Scan for the cell matching the given text and deliver its [x, y] coordinate at center. 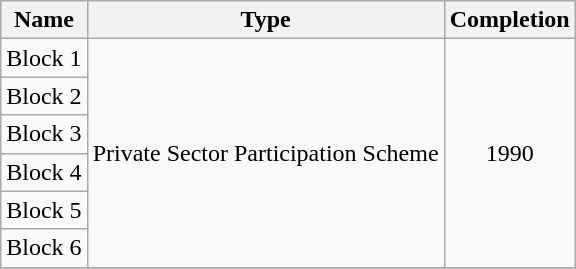
Block 4 [44, 172]
Type [266, 20]
Block 5 [44, 210]
Block 1 [44, 58]
Private Sector Participation Scheme [266, 153]
Completion [510, 20]
Block 6 [44, 248]
Name [44, 20]
Block 3 [44, 134]
Block 2 [44, 96]
1990 [510, 153]
